Return [X, Y] of the center of cell containing provided text 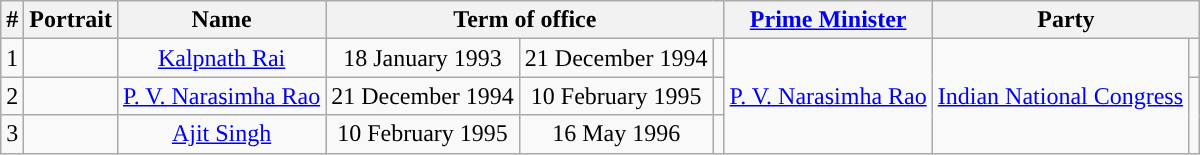
Term of office [525, 20]
3 [12, 134]
Portrait [71, 20]
18 January 1993 [423, 58]
Indian National Congress [1060, 96]
Prime Minister [828, 20]
Kalpnath Rai [221, 58]
Party [1066, 20]
Name [221, 20]
2 [12, 96]
16 May 1996 [616, 134]
1 [12, 58]
Ajit Singh [221, 134]
# [12, 20]
